Provide the (x, y) coordinate of the cell's center where the given text is located.  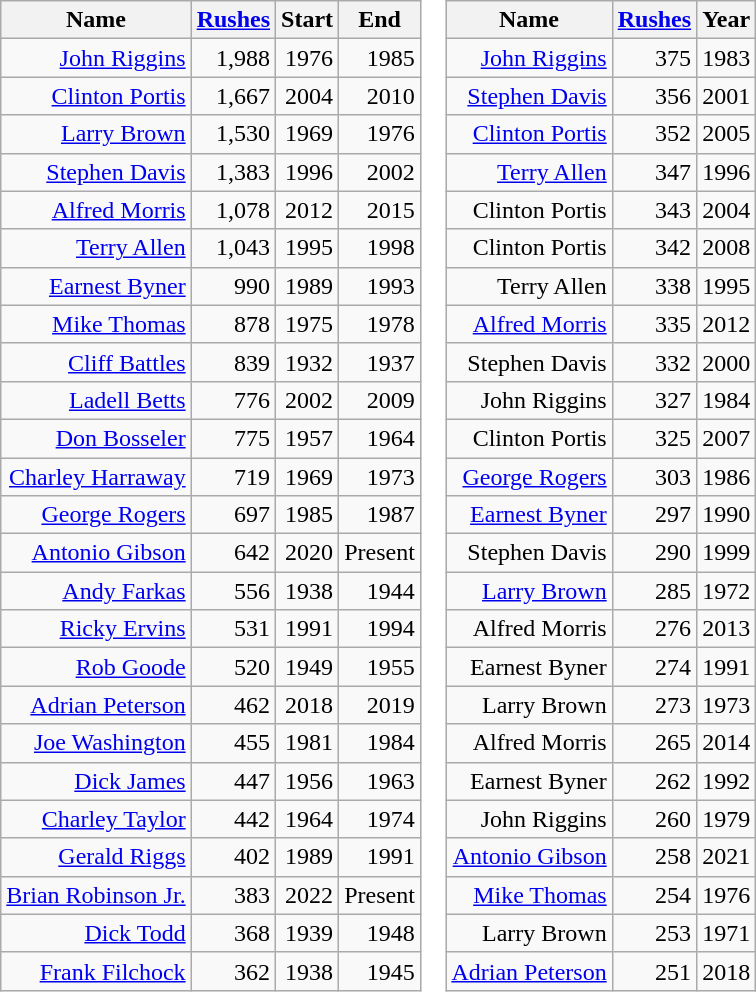
2001 (726, 96)
1978 (380, 324)
368 (233, 933)
2014 (726, 743)
2020 (308, 553)
1994 (380, 629)
1939 (308, 933)
276 (654, 629)
1971 (726, 933)
260 (654, 819)
1955 (380, 667)
Brian Robinson Jr. (96, 895)
254 (654, 895)
1932 (308, 362)
Joe Washington (96, 743)
1948 (380, 933)
1999 (726, 553)
442 (233, 819)
1974 (380, 819)
383 (233, 895)
447 (233, 781)
2009 (380, 400)
2015 (380, 210)
347 (654, 172)
990 (233, 286)
1975 (308, 324)
253 (654, 933)
Frank Filchock (96, 971)
273 (654, 705)
Dick James (96, 781)
2021 (726, 857)
1957 (308, 438)
462 (233, 705)
1956 (308, 781)
290 (654, 553)
697 (233, 515)
1990 (726, 515)
Cliff Battles (96, 362)
556 (233, 591)
362 (233, 971)
2000 (726, 362)
Gerald Riggs (96, 857)
1,530 (233, 134)
2008 (726, 248)
335 (654, 324)
342 (654, 248)
642 (233, 553)
1,383 (233, 172)
1986 (726, 477)
2013 (726, 629)
1945 (380, 971)
375 (654, 58)
775 (233, 438)
531 (233, 629)
332 (654, 362)
265 (654, 743)
1993 (380, 286)
343 (654, 210)
878 (233, 324)
Start (308, 20)
402 (233, 857)
1987 (380, 515)
2010 (380, 96)
338 (654, 286)
Don Bosseler (96, 438)
1,078 (233, 210)
Charley Taylor (96, 819)
1992 (726, 781)
327 (654, 400)
356 (654, 96)
1979 (726, 819)
274 (654, 667)
1949 (308, 667)
352 (654, 134)
719 (233, 477)
1,043 (233, 248)
1983 (726, 58)
303 (654, 477)
1981 (308, 743)
1972 (726, 591)
776 (233, 400)
1,988 (233, 58)
2022 (308, 895)
1944 (380, 591)
1998 (380, 248)
Year (726, 20)
Charley Harraway (96, 477)
End (380, 20)
251 (654, 971)
2019 (380, 705)
Ladell Betts (96, 400)
1963 (380, 781)
455 (233, 743)
1937 (380, 362)
2007 (726, 438)
285 (654, 591)
839 (233, 362)
520 (233, 667)
2005 (726, 134)
297 (654, 515)
262 (654, 781)
Andy Farkas (96, 591)
Dick Todd (96, 933)
325 (654, 438)
Rob Goode (96, 667)
258 (654, 857)
Ricky Ervins (96, 629)
1,667 (233, 96)
